Return (x, y) of the center of cell containing provided text 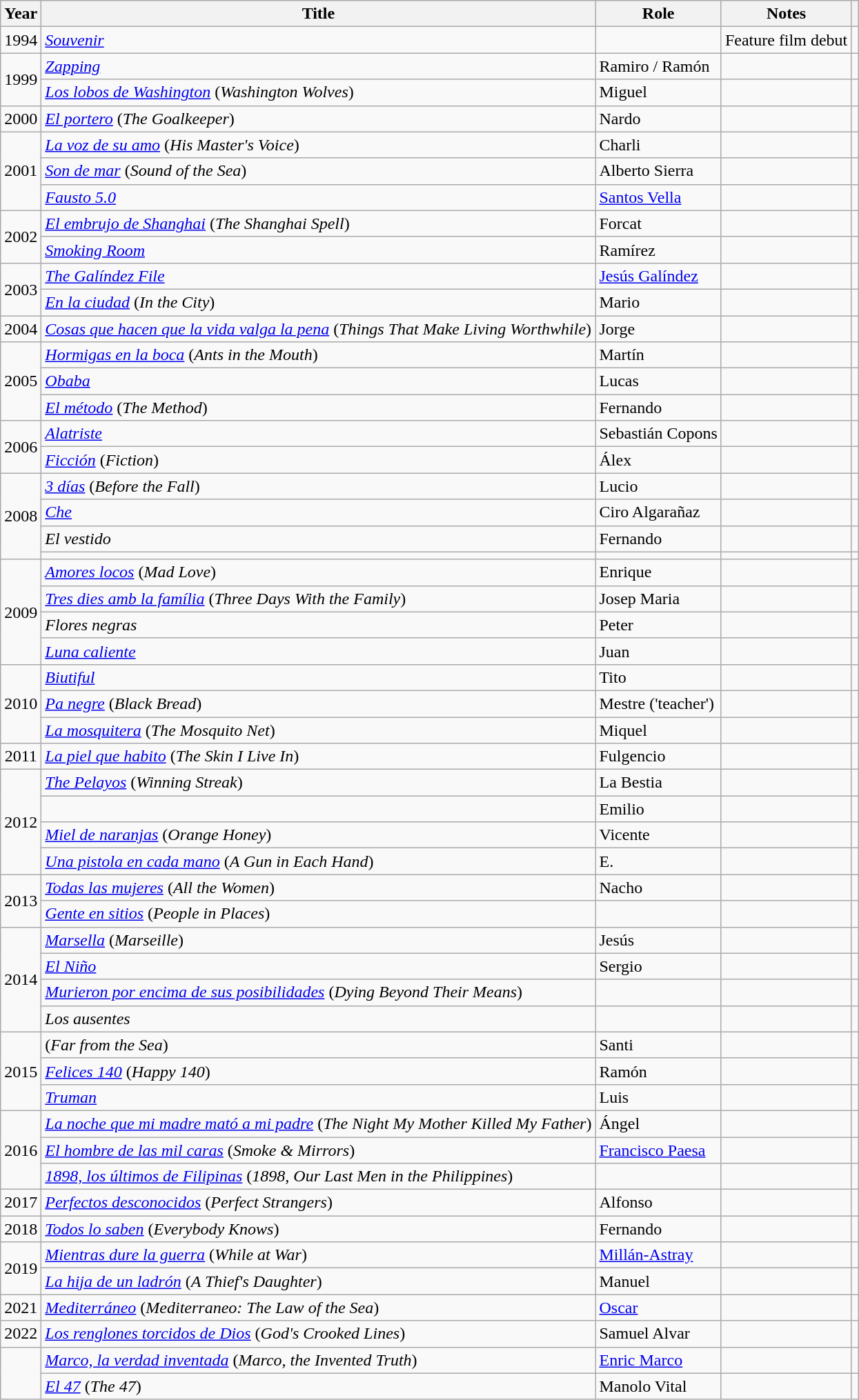
Lucio (658, 486)
Feature film debut (786, 40)
1999 (21, 79)
Hormigas en la boca (Ants in the Mouth) (319, 355)
Millán-Astray (658, 1255)
Perfectos desconocidos (Perfect Strangers) (319, 1203)
Luna caliente (319, 651)
Truman (319, 1097)
2013 (21, 901)
La mosquitera (The Mosquito Net) (319, 730)
Nacho (658, 888)
Tres dies amb la família (Three Days With the Family) (319, 599)
Josep Maria (658, 599)
El 47 (The 47) (319, 1386)
En la ciudad (In the City) (319, 302)
Manolo Vital (658, 1386)
2018 (21, 1229)
Marsella (Marseille) (319, 940)
Obaba (319, 381)
2003 (21, 289)
El embrujo de Shanghai (The Shanghai Spell) (319, 223)
Enrique (658, 572)
Todos lo saben (Everybody Knows) (319, 1229)
2012 (21, 822)
2006 (21, 447)
Ciro Algarañaz (658, 512)
Son de mar (Sound of the Sea) (319, 171)
Biutiful (319, 677)
Forcat (658, 223)
Álex (658, 460)
Smoking Room (319, 250)
2016 (21, 1150)
Lucas (658, 381)
Fausto 5.0 (319, 197)
El Niño (319, 966)
Mediterráneo (Mediterraneo: The Law of the Sea) (319, 1308)
El método (The Method) (319, 408)
Alatriste (319, 434)
Ficción (Fiction) (319, 460)
Jorge (658, 329)
Mientras dure la guerra (While at War) (319, 1255)
Alberto Sierra (658, 171)
El portero (The Goalkeeper) (319, 119)
Sergio (658, 966)
The Pelayos (Winning Streak) (319, 783)
Amores locos (Mad Love) (319, 572)
Oscar (658, 1308)
Santi (658, 1045)
Samuel Alvar (658, 1334)
Alfonso (658, 1203)
Santos Vella (658, 197)
Mestre ('teacher') (658, 703)
Ramiro / Ramón (658, 66)
2014 (21, 979)
Nardo (658, 119)
La Bestia (658, 783)
2010 (21, 703)
La noche que mi madre mató a mi padre (The Night My Mother Killed My Father) (319, 1123)
Ángel (658, 1123)
Role (658, 14)
Felices 140 (Happy 140) (319, 1071)
Cosas que hacen que la vida valga la pena (Things That Make Living Worthwhile) (319, 329)
Marco, la verdad inventada (Marco, the Invented Truth) (319, 1360)
Ramón (658, 1071)
E. (658, 861)
Mario (658, 302)
2017 (21, 1203)
Los renglones torcidos de Dios (God's Crooked Lines) (319, 1334)
2022 (21, 1334)
La hija de un ladrón (A Thief's Daughter) (319, 1281)
2019 (21, 1268)
Los ausentes (319, 1019)
2000 (21, 119)
Murieron por encima de sus posibilidades (Dying Beyond Their Means) (319, 992)
2004 (21, 329)
Emilio (658, 809)
Miel de naranjas (Orange Honey) (319, 835)
Jesús (658, 940)
Charli (658, 145)
2005 (21, 381)
Vicente (658, 835)
3 días (Before the Fall) (319, 486)
Miguel (658, 92)
2008 (21, 516)
2015 (21, 1071)
El hombre de las mil caras (Smoke & Mirrors) (319, 1150)
Notes (786, 14)
Tito (658, 677)
Title (319, 14)
(Far from the Sea) (319, 1045)
The Galíndez File (319, 276)
Todas las mujeres (All the Women) (319, 888)
2002 (21, 237)
Jesús Galíndez (658, 276)
La voz de su amo (His Master's Voice) (319, 145)
1994 (21, 40)
Zapping (319, 66)
Souvenir (319, 40)
Year (21, 14)
Peter (658, 625)
Fulgencio (658, 757)
2009 (21, 612)
2011 (21, 757)
Luis (658, 1097)
La piel que habito (The Skin I Live In) (319, 757)
2021 (21, 1308)
Juan (658, 651)
Gente en sitios (People in Places) (319, 914)
1898, los últimos de Filipinas (1898, Our Last Men in the Philippines) (319, 1177)
Enric Marco (658, 1360)
2001 (21, 171)
Francisco Paesa (658, 1150)
Sebastián Copons (658, 434)
Los lobos de Washington (Washington Wolves) (319, 92)
Una pistola en cada mano (A Gun in Each Hand) (319, 861)
El vestido (319, 539)
Ramírez (658, 250)
Miquel (658, 730)
Pa negre (Black Bread) (319, 703)
Flores negras (319, 625)
Martín (658, 355)
Che (319, 512)
Manuel (658, 1281)
